Provide the [X, Y] coordinate of the cell's center where the given text is located.  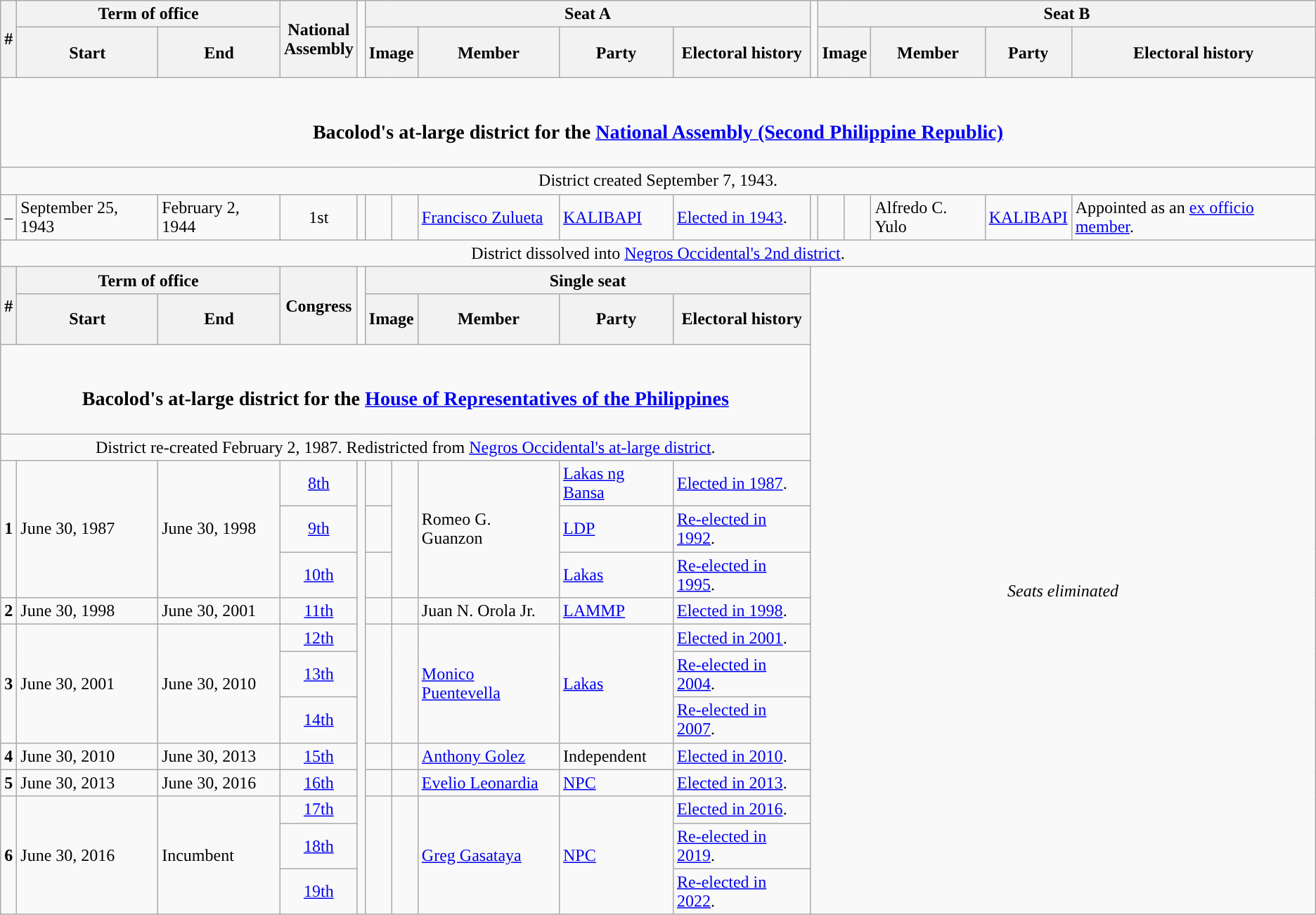
Elected in 2001. [741, 638]
11th [318, 611]
Re-elected in 2004. [741, 674]
Seat A [588, 14]
District re-created February 2, 1987. Redistricted from Negros Occidental's at-large district. [406, 447]
1st [318, 217]
Elected in 2010. [741, 756]
12th [318, 638]
Anthony Golez [488, 756]
Congress [318, 305]
LDP [616, 529]
LAMMP [616, 611]
Alfredo C. Yulo [928, 217]
Bacolod's at-large district for the House of Representatives of the Philippines [406, 388]
14th [318, 720]
4 [8, 756]
District created September 7, 1943. [658, 181]
3 [8, 684]
Elected in 2016. [741, 810]
6 [8, 855]
9th [318, 529]
Seat B [1067, 14]
Elected in 1943. [741, 217]
Bacolod's at-large district for the National Assembly (Second Philippine Republic) [658, 122]
13th [318, 674]
Francisco Zulueta [488, 217]
Lakas ng Bansa [616, 484]
Single seat [588, 280]
Re-elected in 1995. [741, 575]
District dissolved into Negros Occidental's 2nd district. [658, 253]
NationalAssembly [318, 39]
17th [318, 810]
Monico Puentevella [488, 684]
February 2, 1944 [219, 217]
– [8, 217]
Re-elected in 2022. [741, 892]
Elected in 1998. [741, 611]
Independent [616, 756]
1 [8, 529]
June 30, 1987 [87, 529]
Elected in 1987. [741, 484]
Incumbent [219, 855]
Evelio Leonardia [488, 783]
September 25, 1943 [87, 217]
Greg Gasataya [488, 855]
Elected in 2013. [741, 783]
Re-elected in 2007. [741, 720]
5 [8, 783]
Re-elected in 2019. [741, 845]
8th [318, 484]
Seats eliminated [1063, 591]
Appointed as an ex officio member. [1194, 217]
Juan N. Orola Jr. [488, 611]
2 [8, 611]
15th [318, 756]
18th [318, 845]
Romeo G. Guanzon [488, 529]
Re-elected in 1992. [741, 529]
10th [318, 575]
16th [318, 783]
19th [318, 892]
